Output the (x, y) coordinate of the center of the cell containing the given text.  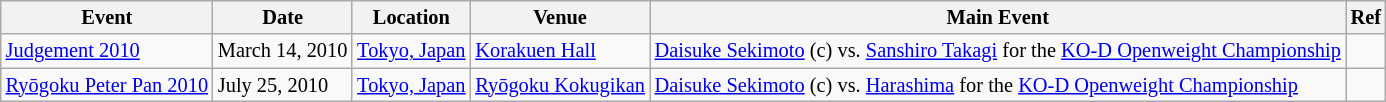
Event (107, 17)
Main Event (998, 17)
Daisuke Sekimoto (c) vs. Sanshiro Takagi for the KO-D Openweight Championship (998, 51)
Korakuen Hall (560, 51)
March 14, 2010 (282, 51)
Venue (560, 17)
Ryōgoku Peter Pan 2010 (107, 85)
Daisuke Sekimoto (c) vs. Harashima for the KO-D Openweight Championship (998, 85)
Judgement 2010 (107, 51)
July 25, 2010 (282, 85)
Location (411, 17)
Ref (1366, 17)
Ryōgoku Kokugikan (560, 85)
Date (282, 17)
